Capture the cell that displays the provided text and extract its [x, y] central coordinate. 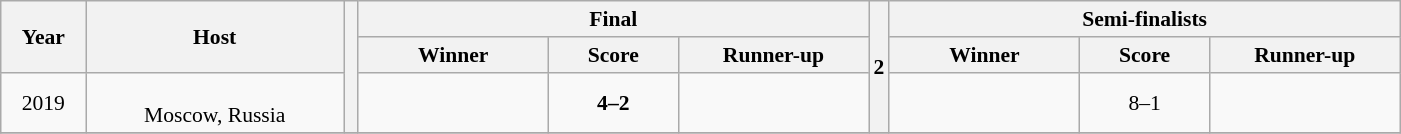
8–1 [1145, 102]
2 [878, 67]
2019 [44, 102]
Semi-finalists [1144, 19]
Host [215, 36]
4–2 [613, 102]
Final [613, 19]
Year [44, 36]
Moscow, Russia [215, 102]
